Find where the given text appears and provide that cell's center as (X, Y) coordinate. 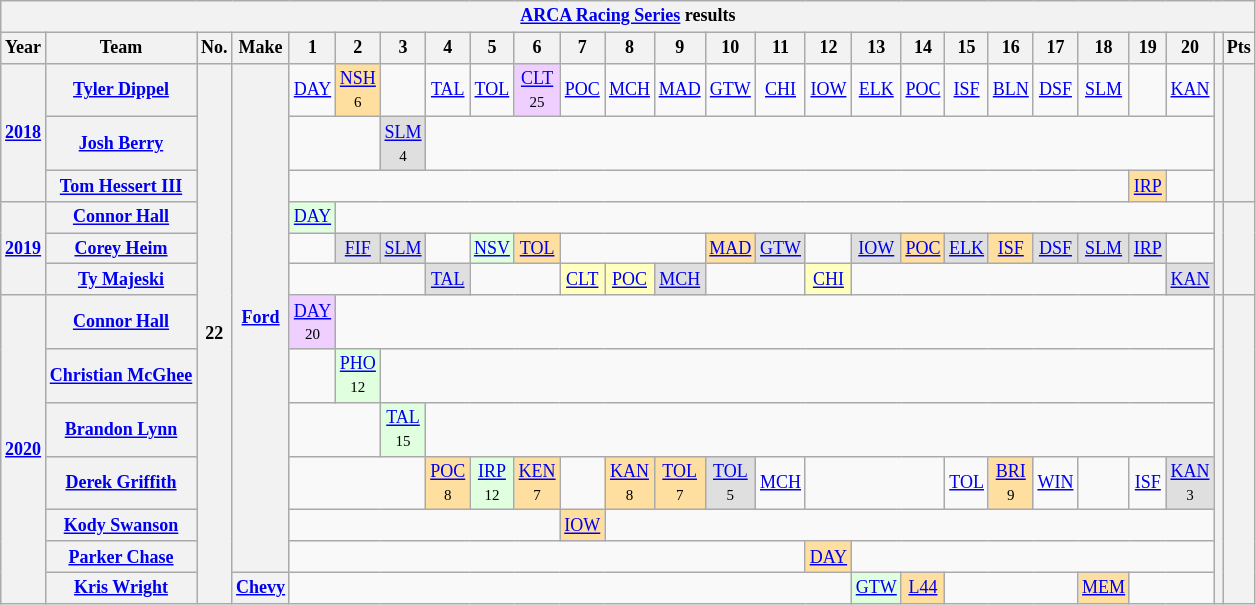
2020 (24, 449)
Ty Majeski (120, 280)
6 (537, 48)
FIF (358, 248)
ARCA Racing Series results (628, 16)
3 (403, 48)
10 (730, 48)
7 (582, 48)
L44 (923, 588)
17 (1056, 48)
IRP12 (492, 483)
KAN8 (630, 483)
BRI9 (1010, 483)
Chevy (261, 588)
NSV (492, 248)
15 (967, 48)
12 (828, 48)
11 (781, 48)
2019 (24, 249)
16 (1010, 48)
2 (358, 48)
2018 (24, 132)
19 (1148, 48)
MEM (1104, 588)
Team (120, 48)
Tyler Dippel (120, 90)
WIN (1056, 483)
4 (448, 48)
No. (214, 48)
DAY20 (312, 322)
SLM4 (403, 144)
Kris Wright (120, 588)
TOL7 (680, 483)
Kody Swanson (120, 526)
Year (24, 48)
Make (261, 48)
Brandon Lynn (120, 429)
POC8 (448, 483)
CLT25 (537, 90)
TOL5 (730, 483)
Ford (261, 318)
20 (1190, 48)
Josh Berry (120, 144)
CLT (582, 280)
14 (923, 48)
5 (492, 48)
KEN7 (537, 483)
Derek Griffith (120, 483)
1 (312, 48)
9 (680, 48)
KAN3 (1190, 483)
Christian McGhee (120, 376)
13 (876, 48)
Pts (1238, 48)
18 (1104, 48)
8 (630, 48)
22 (214, 333)
PHO12 (358, 376)
Corey Heim (120, 248)
TAL15 (403, 429)
Tom Hessert III (120, 186)
Parker Chase (120, 556)
NSH6 (358, 90)
BLN (1010, 90)
